Identify which cell holds the provided text, then report its [x, y] central coordinate. 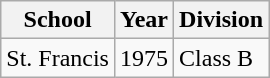
Division [222, 20]
1975 [144, 58]
Year [144, 20]
St. Francis [58, 58]
Class B [222, 58]
School [58, 20]
